Capture the cell that displays the provided text and extract its [X, Y] central coordinate. 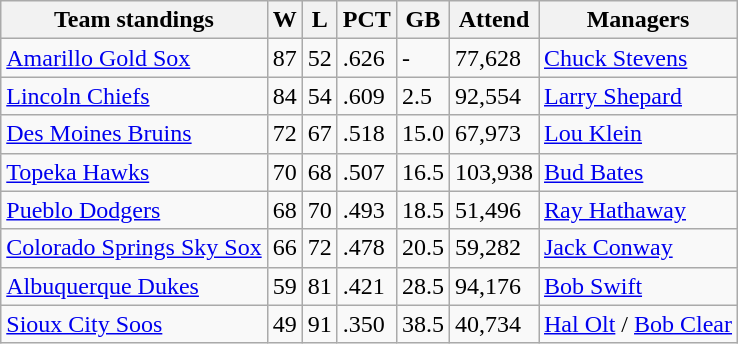
84 [284, 96]
67 [320, 134]
81 [320, 286]
Managers [638, 20]
Hal Olt / Bob Clear [638, 324]
.478 [366, 248]
18.5 [422, 210]
103,938 [494, 172]
L [320, 20]
59,282 [494, 248]
.609 [366, 96]
Team standings [134, 20]
Bob Swift [638, 286]
54 [320, 96]
91 [320, 324]
Topeka Hawks [134, 172]
.507 [366, 172]
GB [422, 20]
16.5 [422, 172]
.626 [366, 58]
28.5 [422, 286]
Des Moines Bruins [134, 134]
PCT [366, 20]
.518 [366, 134]
2.5 [422, 96]
Larry Shepard [638, 96]
.493 [366, 210]
52 [320, 58]
49 [284, 324]
.350 [366, 324]
20.5 [422, 248]
Pueblo Dodgers [134, 210]
40,734 [494, 324]
Sioux City Soos [134, 324]
38.5 [422, 324]
Jack Conway [638, 248]
87 [284, 58]
Attend [494, 20]
77,628 [494, 58]
Amarillo Gold Sox [134, 58]
- [422, 58]
Albuquerque Dukes [134, 286]
Lou Klein [638, 134]
Chuck Stevens [638, 58]
.421 [366, 286]
Ray Hathaway [638, 210]
Lincoln Chiefs [134, 96]
Colorado Springs Sky Sox [134, 248]
W [284, 20]
92,554 [494, 96]
67,973 [494, 134]
59 [284, 286]
Bud Bates [638, 172]
94,176 [494, 286]
15.0 [422, 134]
66 [284, 248]
51,496 [494, 210]
